Identify which cell holds the provided text, then report its (x, y) central coordinate. 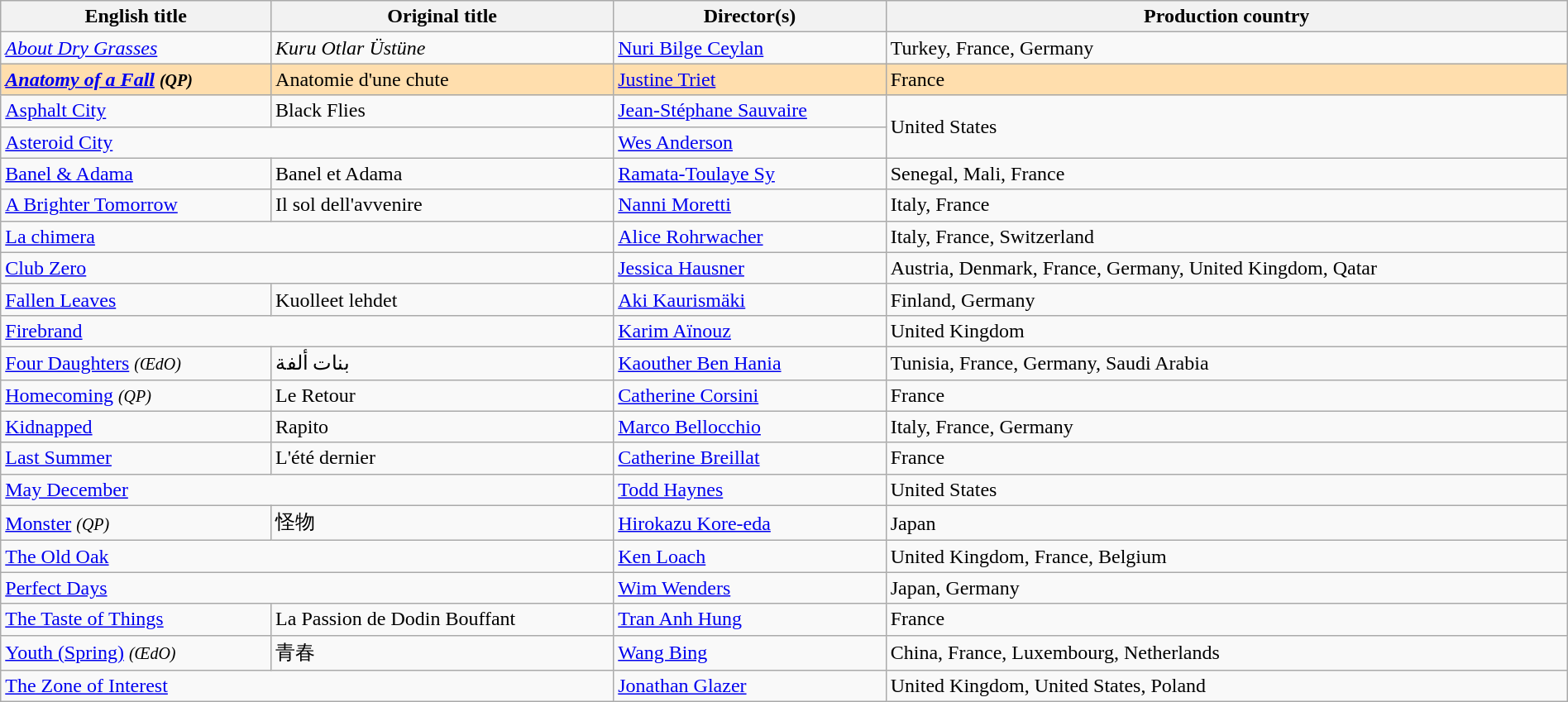
Il sol dell'avvenire (442, 205)
Wang Bing (749, 653)
Rapito (442, 427)
A Brighter Tomorrow (136, 205)
Production country (1226, 17)
青春 (442, 653)
Kidnapped (136, 427)
Homecoming (QP) (136, 395)
Jean-Stéphane Sauvaire (749, 111)
Asphalt City (136, 111)
Finland, Germany (1226, 299)
Asteroid City (308, 142)
Perfect Days (308, 588)
Todd Haynes (749, 489)
Firebrand (308, 331)
Japan (1226, 523)
English title (136, 17)
Banel et Adama (442, 174)
Japan, Germany (1226, 588)
Jessica Hausner (749, 268)
Club Zero (308, 268)
Original title (442, 17)
Nanni Moretti (749, 205)
Jonathan Glazer (749, 686)
Wes Anderson (749, 142)
L'été dernier (442, 458)
Kuolleet lehdet (442, 299)
Youth (Spring) (ŒdO) (136, 653)
The Zone of Interest (308, 686)
Marco Bellocchio (749, 427)
Last Summer (136, 458)
Wim Wenders (749, 588)
The Old Oak (308, 556)
United Kingdom (1226, 331)
Nuri Bilge Ceylan (749, 48)
May December (308, 489)
Monster (QP) (136, 523)
Aki Kaurismäki (749, 299)
Director(s) (749, 17)
Catherine Corsini (749, 395)
La chimera (308, 236)
China, France, Luxembourg, Netherlands (1226, 653)
Austria, Denmark, France, Germany, United Kingdom, Qatar (1226, 268)
Le Retour (442, 395)
Kaouther Ben Hania (749, 363)
United Kingdom, France, Belgium (1226, 556)
Kuru Otlar Üstüne (442, 48)
Karim Aïnouz (749, 331)
Anatomy of a Fall (QP) (136, 79)
Tunisia, France, Germany, Saudi Arabia (1226, 363)
Black Flies (442, 111)
Ramata-Toulaye Sy (749, 174)
Turkey, France, Germany (1226, 48)
Italy, France, Switzerland (1226, 236)
Four Daughters (ŒdO) (136, 363)
La Passion de Dodin Bouffant (442, 619)
Fallen Leaves (136, 299)
Italy, France (1226, 205)
Anatomie d'une chute (442, 79)
Senegal, Mali, France (1226, 174)
Banel & Adama (136, 174)
The Taste of Things (136, 619)
Hirokazu Kore-eda (749, 523)
بنات ألفة (442, 363)
United Kingdom, United States, Poland (1226, 686)
Justine Triet (749, 79)
Catherine Breillat (749, 458)
Ken Loach (749, 556)
Italy, France, Germany (1226, 427)
Alice Rohrwacher (749, 236)
Tran Anh Hung (749, 619)
怪物 (442, 523)
About Dry Grasses (136, 48)
